From the cell containing the given text, extract its center point as (X, Y) coordinate. 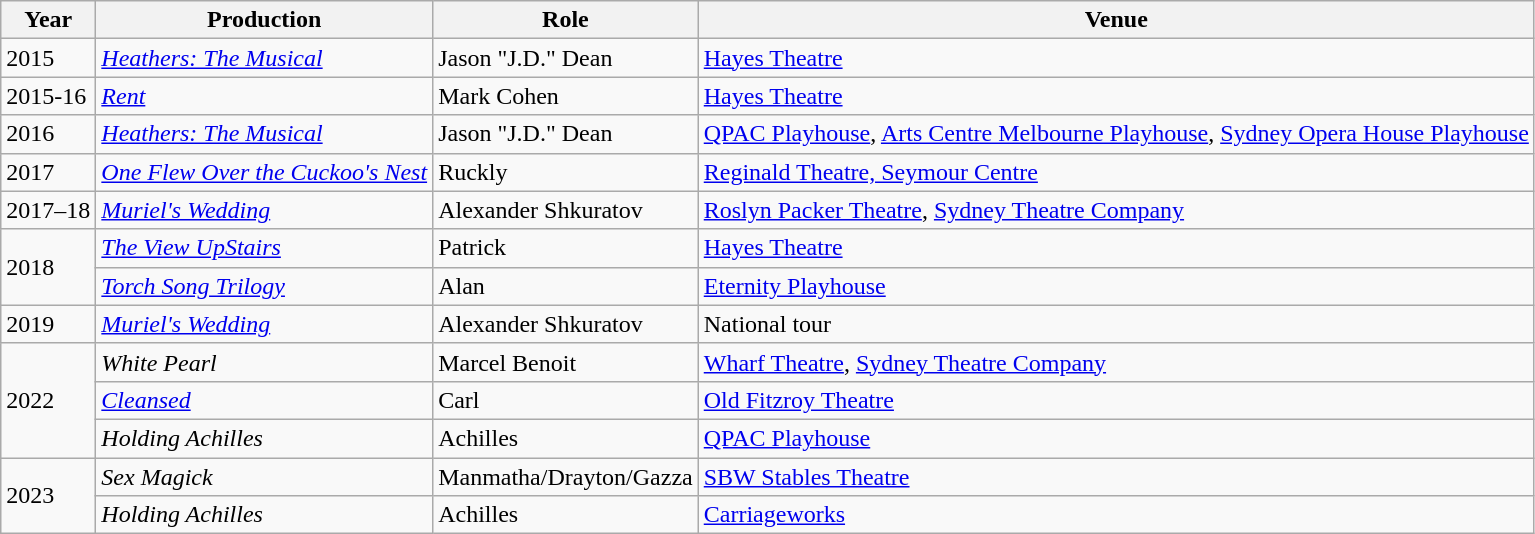
Manmatha/Drayton/Gazza (566, 477)
Year (48, 20)
2015-16 (48, 96)
SBW Stables Theatre (1116, 477)
2016 (48, 134)
The View UpStairs (264, 248)
Production (264, 20)
Role (566, 20)
Sex Magick (264, 477)
Patrick (566, 248)
Cleansed (264, 400)
2017–18 (48, 210)
2022 (48, 400)
Marcel Benoit (566, 362)
2015 (48, 58)
National tour (1116, 324)
Venue (1116, 20)
Ruckly (566, 172)
2018 (48, 267)
Old Fitzroy Theatre (1116, 400)
White Pearl (264, 362)
Roslyn Packer Theatre, Sydney Theatre Company (1116, 210)
Torch Song Trilogy (264, 286)
Alan (566, 286)
Wharf Theatre, Sydney Theatre Company (1116, 362)
Eternity Playhouse (1116, 286)
2023 (48, 496)
2017 (48, 172)
QPAC Playhouse (1116, 438)
QPAC Playhouse, Arts Centre Melbourne Playhouse, Sydney Opera House Playhouse (1116, 134)
2019 (48, 324)
Carl (566, 400)
Carriageworks (1116, 515)
Rent (264, 96)
One Flew Over the Cuckoo's Nest (264, 172)
Mark Cohen (566, 96)
Reginald Theatre, Seymour Centre (1116, 172)
